Find where the given text appears and provide that cell's center as (x, y) coordinate. 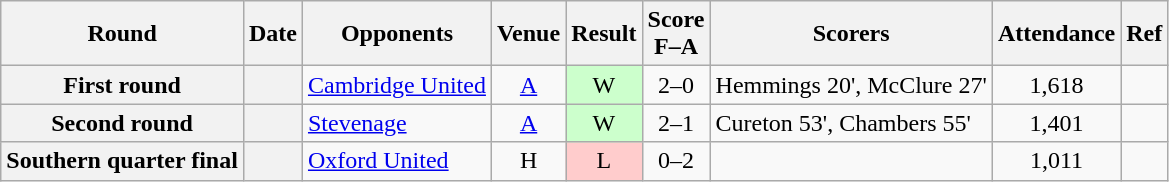
Opponents (396, 34)
1,401 (1056, 123)
Hemmings 20', McClure 27' (851, 85)
H (528, 161)
Ref (1144, 34)
Oxford United (396, 161)
Scorers (851, 34)
1,618 (1056, 85)
Venue (528, 34)
L (604, 161)
Round (122, 34)
Southern quarter final (122, 161)
Date (272, 34)
Stevenage (396, 123)
1,011 (1056, 161)
0–2 (676, 161)
Cambridge United (396, 85)
2–0 (676, 85)
First round (122, 85)
Attendance (1056, 34)
Result (604, 34)
Cureton 53', Chambers 55' (851, 123)
Second round (122, 123)
ScoreF–A (676, 34)
2–1 (676, 123)
